Detect which cell encompasses the target text, then output its [x, y] center coordinate. 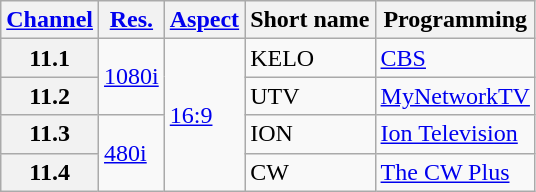
UTV [310, 96]
The CW Plus [455, 172]
KELO [310, 58]
11.3 [50, 134]
11.2 [50, 96]
11.4 [50, 172]
480i [132, 153]
Programming [455, 20]
11.1 [50, 58]
MyNetworkTV [455, 96]
1080i [132, 77]
Res. [132, 20]
Channel [50, 20]
ION [310, 134]
Ion Television [455, 134]
Aspect [204, 20]
CBS [455, 58]
16:9 [204, 115]
Short name [310, 20]
CW [310, 172]
